Find where the given text appears and provide that cell's center as [X, Y] coordinate. 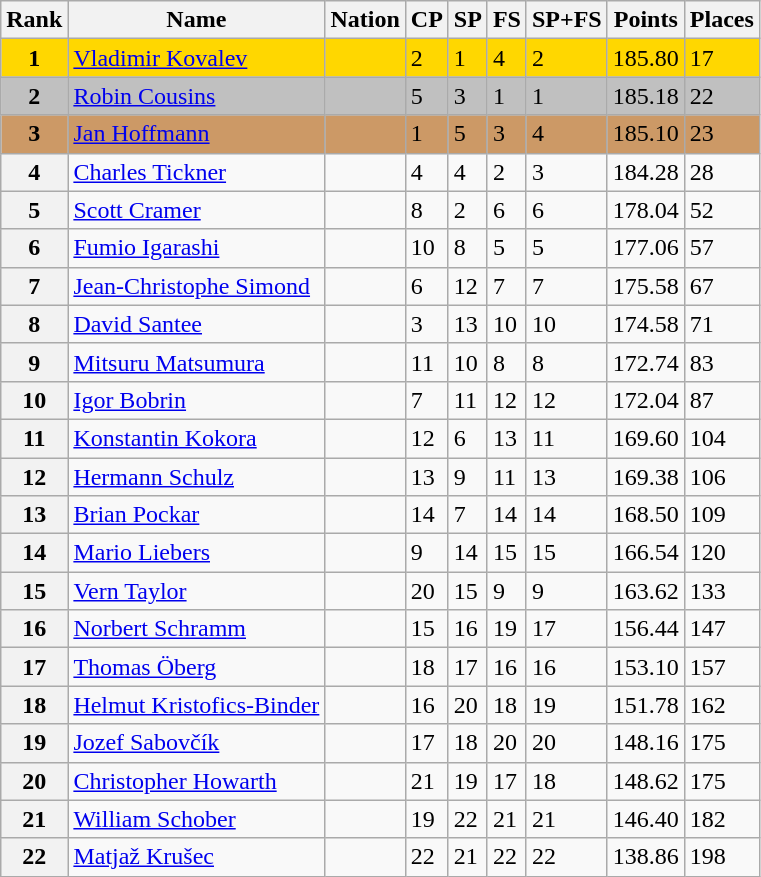
166.54 [646, 553]
Rank [34, 20]
87 [722, 400]
SP [468, 20]
William Schober [196, 819]
Vern Taylor [196, 591]
Robin Cousins [196, 96]
SP+FS [566, 20]
157 [722, 667]
120 [722, 553]
28 [722, 172]
Helmut Kristofics-Binder [196, 705]
71 [722, 324]
138.86 [646, 857]
Matjaž Krušec [196, 857]
52 [722, 210]
Thomas Öberg [196, 667]
133 [722, 591]
FS [506, 20]
Jan Hoffmann [196, 134]
Charles Tickner [196, 172]
174.58 [646, 324]
23 [722, 134]
156.44 [646, 629]
Christopher Howarth [196, 781]
106 [722, 477]
168.50 [646, 515]
175.58 [646, 286]
Nation [365, 20]
182 [722, 819]
83 [722, 362]
172.04 [646, 400]
162 [722, 705]
104 [722, 438]
147 [722, 629]
Vladimir Kovalev [196, 58]
Igor Bobrin [196, 400]
148.62 [646, 781]
151.78 [646, 705]
Points [646, 20]
Konstantin Kokora [196, 438]
Fumio Igarashi [196, 248]
198 [722, 857]
Mitsuru Matsumura [196, 362]
146.40 [646, 819]
153.10 [646, 667]
Jozef Sabovčík [196, 743]
Hermann Schulz [196, 477]
184.28 [646, 172]
169.60 [646, 438]
67 [722, 286]
Norbert Schramm [196, 629]
185.10 [646, 134]
169.38 [646, 477]
Name [196, 20]
CP [426, 20]
Mario Liebers [196, 553]
172.74 [646, 362]
Places [722, 20]
178.04 [646, 210]
Jean-Christophe Simond [196, 286]
148.16 [646, 743]
163.62 [646, 591]
185.80 [646, 58]
Brian Pockar [196, 515]
177.06 [646, 248]
David Santee [196, 324]
57 [722, 248]
185.18 [646, 96]
109 [722, 515]
Scott Cramer [196, 210]
